Determine the [X, Y] coordinate at the center of the cell enclosing the given text.  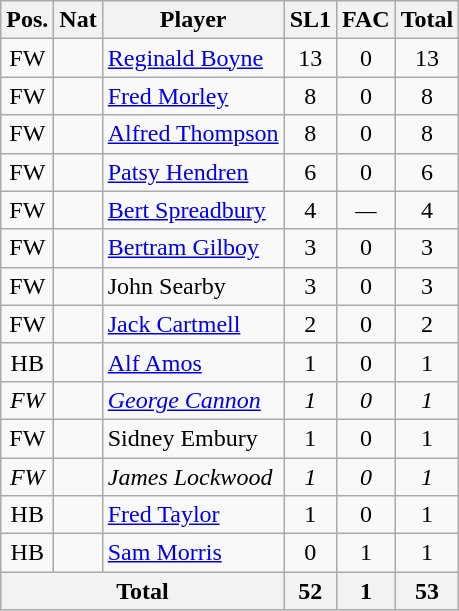
Nat [78, 20]
George Cannon [193, 400]
52 [310, 591]
Player [193, 20]
Patsy Hendren [193, 172]
Pos. [28, 20]
Alfred Thompson [193, 134]
Alf Amos [193, 362]
Sidney Embury [193, 438]
53 [427, 591]
SL1 [310, 20]
Sam Morris [193, 553]
John Searby [193, 286]
FAC [366, 20]
Bert Spreadbury [193, 210]
— [366, 210]
James Lockwood [193, 477]
Reginald Boyne [193, 58]
Jack Cartmell [193, 324]
Fred Taylor [193, 515]
Fred Morley [193, 96]
Bertram Gilboy [193, 248]
